Extract the (x, y) coordinate from the center of the cell holding the provided text.  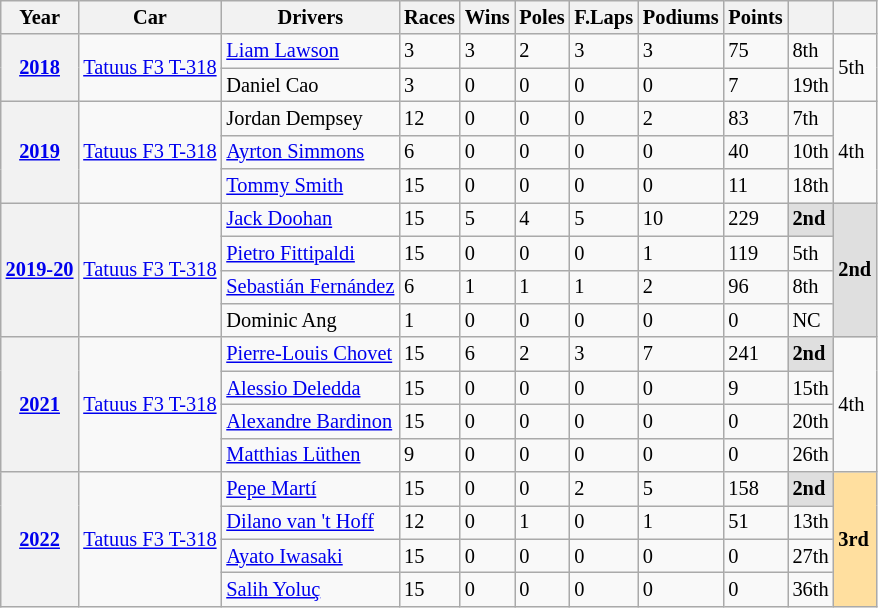
3rd (854, 540)
Races (430, 17)
Liam Lawson (310, 51)
Jordan Dempsey (310, 118)
10th (811, 152)
119 (755, 253)
75 (755, 51)
2019 (40, 152)
2021 (40, 404)
4 (542, 219)
Podiums (681, 17)
27th (811, 556)
Car (150, 17)
83 (755, 118)
Ayrton Simmons (310, 152)
Salih Yoluç (310, 589)
Year (40, 17)
Pietro Fittipaldi (310, 253)
Daniel Cao (310, 85)
15th (811, 388)
2019-20 (40, 270)
Alessio Deledda (310, 388)
10 (681, 219)
Tommy Smith (310, 186)
Alexandre Bardinon (310, 421)
7th (811, 118)
Drivers (310, 17)
Dominic Ang (310, 320)
Ayato Iwasaki (310, 556)
Wins (488, 17)
Matthias Lüthen (310, 455)
20th (811, 421)
51 (755, 522)
229 (755, 219)
Pepe Martí (310, 489)
19th (811, 85)
13th (811, 522)
11 (755, 186)
Sebastián Fernández (310, 287)
241 (755, 354)
26th (811, 455)
Jack Doohan (310, 219)
40 (755, 152)
Dilano van 't Hoff (310, 522)
Points (755, 17)
F.Laps (603, 17)
36th (811, 589)
NC (811, 320)
Pierre-Louis Chovet (310, 354)
18th (811, 186)
2022 (40, 540)
2018 (40, 68)
96 (755, 287)
Poles (542, 17)
158 (755, 489)
